For the text-containing cell, return its midpoint in [X, Y] coordinate format. 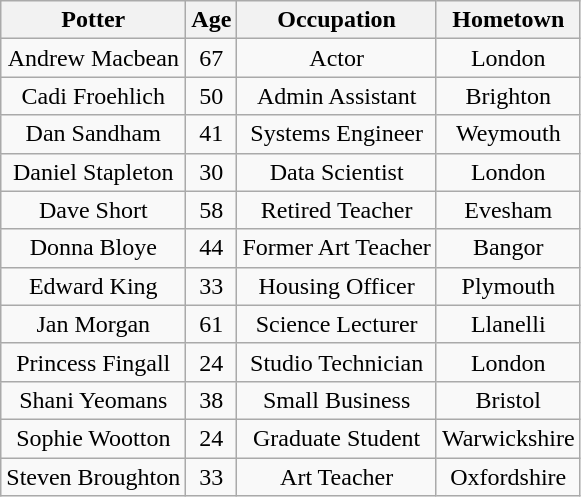
Admin Assistant [337, 96]
Former Art Teacher [337, 248]
Systems Engineer [337, 134]
Princess Fingall [94, 362]
Graduate Student [337, 438]
Bangor [508, 248]
Plymouth [508, 286]
Housing Officer [337, 286]
Bristol [508, 400]
38 [212, 400]
Dave Short [94, 210]
Evesham [508, 210]
Data Scientist [337, 172]
Steven Broughton [94, 477]
Small Business [337, 400]
Art Teacher [337, 477]
67 [212, 58]
Edward King [94, 286]
Studio Technician [337, 362]
Actor [337, 58]
30 [212, 172]
Llanelli [508, 324]
Hometown [508, 20]
44 [212, 248]
Age [212, 20]
Potter [94, 20]
Cadi Froehlich [94, 96]
Science Lecturer [337, 324]
61 [212, 324]
Occupation [337, 20]
Donna Bloye [94, 248]
Warwickshire [508, 438]
Dan Sandham [94, 134]
Brighton [508, 96]
Andrew Macbean [94, 58]
Sophie Wootton [94, 438]
Shani Yeomans [94, 400]
58 [212, 210]
50 [212, 96]
Weymouth [508, 134]
Oxfordshire [508, 477]
Jan Morgan [94, 324]
41 [212, 134]
Retired Teacher [337, 210]
Daniel Stapleton [94, 172]
